Detect which cell encompasses the target text, then output its (X, Y) center coordinate. 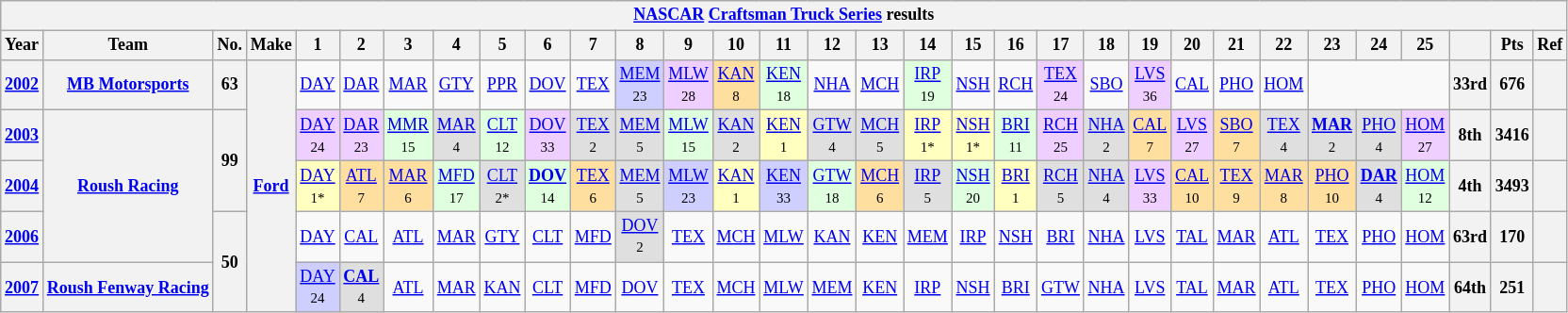
CAL10 (1193, 186)
SBO (1106, 85)
33rd (1470, 85)
SBO7 (1236, 136)
BRI11 (1016, 136)
2007 (23, 288)
PHO4 (1379, 136)
MEM23 (640, 85)
Roush Racing (128, 187)
MLW28 (688, 85)
GTW (1061, 288)
MAR8 (1283, 186)
GTW4 (832, 136)
IRP5 (927, 186)
NSH20 (972, 186)
Ref (1550, 45)
ATL7 (362, 186)
15 (972, 45)
TEX4 (1283, 136)
2006 (23, 237)
Year (23, 45)
8th (1470, 136)
No. (230, 45)
25 (1425, 45)
PHO10 (1332, 186)
NHA4 (1106, 186)
DOV33 (548, 136)
DAR23 (362, 136)
20 (1193, 45)
63 (230, 85)
DOV2 (640, 237)
3493 (1511, 186)
TEX6 (593, 186)
22 (1283, 45)
MFD17 (456, 186)
MCH6 (880, 186)
16 (1016, 45)
RCH25 (1061, 136)
MLW15 (688, 136)
11 (784, 45)
676 (1511, 85)
63rd (1470, 237)
KEN1 (784, 136)
18 (1106, 45)
MLW23 (688, 186)
IRP1* (927, 136)
Roush Fenway Racing (128, 288)
13 (880, 45)
GTW18 (832, 186)
19 (1150, 45)
MAR4 (456, 136)
12 (832, 45)
TEX2 (593, 136)
2002 (23, 85)
50 (230, 262)
MAR6 (409, 186)
99 (230, 160)
RCH (1016, 85)
TEX9 (1236, 186)
MMR15 (409, 136)
21 (1236, 45)
7 (593, 45)
KAN8 (736, 85)
DAR (362, 85)
KAN2 (736, 136)
KAN1 (736, 186)
3416 (1511, 136)
MCH5 (880, 136)
MB Motorsports (128, 85)
IRP19 (927, 85)
KEN18 (784, 85)
8 (640, 45)
CLT2* (502, 186)
Make (271, 45)
LVS36 (1150, 85)
PPR (502, 85)
10 (736, 45)
17 (1061, 45)
251 (1511, 288)
HOM27 (1425, 136)
3 (409, 45)
4th (1470, 186)
CLT12 (502, 136)
Pts (1511, 45)
BRI1 (1016, 186)
DOV14 (548, 186)
23 (1332, 45)
NASCAR Craftsman Truck Series results (784, 15)
RCH5 (1061, 186)
CAL4 (362, 288)
KEN33 (784, 186)
TEX24 (1061, 85)
4 (456, 45)
Ford (271, 186)
LVS27 (1193, 136)
NHA2 (1106, 136)
170 (1511, 237)
2 (362, 45)
DAY1* (318, 186)
Team (128, 45)
5 (502, 45)
24 (1379, 45)
LVS33 (1150, 186)
1 (318, 45)
64th (1470, 288)
2003 (23, 136)
14 (927, 45)
DAR4 (1379, 186)
CAL7 (1150, 136)
MAR2 (1332, 136)
6 (548, 45)
9 (688, 45)
HOM12 (1425, 186)
NSH1* (972, 136)
2004 (23, 186)
